Return the [X, Y] coordinate for the center point of the cell that contains the specified text.  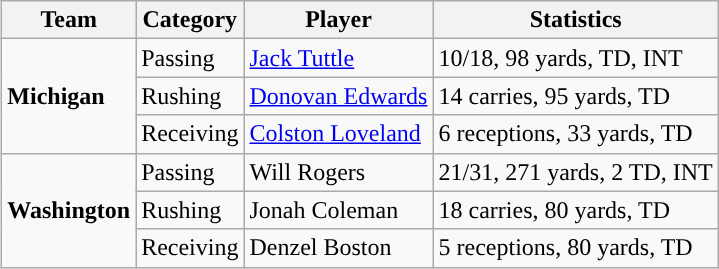
Denzel Boston [338, 248]
Washington [69, 210]
Statistics [576, 20]
6 receptions, 33 yards, TD [576, 134]
Jack Tuttle [338, 58]
Colston Loveland [338, 134]
Jonah Coleman [338, 210]
18 carries, 80 yards, TD [576, 210]
21/31, 271 yards, 2 TD, INT [576, 172]
10/18, 98 yards, TD, INT [576, 58]
Team [69, 20]
Michigan [69, 96]
Will Rogers [338, 172]
14 carries, 95 yards, TD [576, 96]
5 receptions, 80 yards, TD [576, 248]
Player [338, 20]
Donovan Edwards [338, 96]
Category [190, 20]
